Return the [x, y] coordinate for the center point of the cell that contains the specified text.  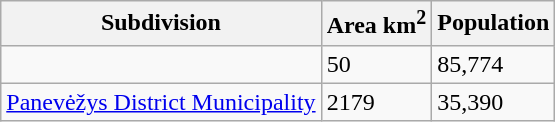
Panevėžys District Municipality [161, 102]
35,390 [494, 102]
Population [494, 24]
85,774 [494, 64]
Subdivision [161, 24]
2179 [376, 102]
Area km2 [376, 24]
50 [376, 64]
